Search for the cell housing the specified text and yield its (x, y) center coordinate. 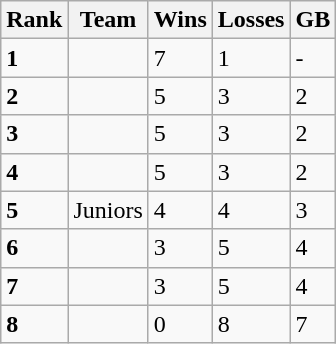
Wins (180, 20)
Juniors (108, 210)
- (313, 58)
GB (313, 20)
Team (108, 20)
0 (180, 324)
6 (34, 248)
Losses (251, 20)
Rank (34, 20)
